Capture the cell that displays the provided text and extract its [X, Y] central coordinate. 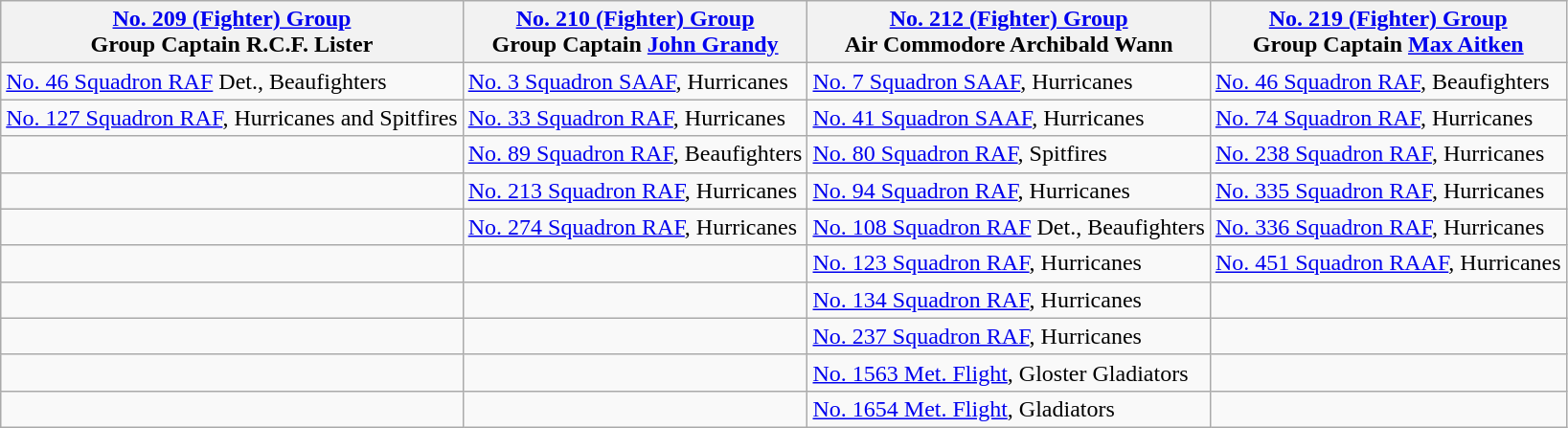
No. 89 Squadron RAF, Beaufighters [635, 154]
No. 237 Squadron RAF, Hurricanes [1009, 336]
No. 7 Squadron SAAF, Hurricanes [1009, 81]
No. 108 Squadron RAF Det., Beaufighters [1009, 227]
No. 219 (Fighter) Group Group Captain Max Aitken [1388, 33]
No. 1654 Met. Flight, Gladiators [1009, 409]
No. 46 Squadron RAF, Beaufighters [1388, 81]
No. 209 (Fighter) Group Group Captain R.C.F. Lister [232, 33]
No. 33 Squadron RAF, Hurricanes [635, 118]
No. 3 Squadron SAAF, Hurricanes [635, 81]
No. 74 Squadron RAF, Hurricanes [1388, 118]
No. 212 (Fighter) Group Air Commodore Archibald Wann [1009, 33]
No. 336 Squadron RAF, Hurricanes [1388, 227]
No. 94 Squadron RAF, Hurricanes [1009, 191]
No. 335 Squadron RAF, Hurricanes [1388, 191]
No. 134 Squadron RAF, Hurricanes [1009, 300]
No. 213 Squadron RAF, Hurricanes [635, 191]
No. 46 Squadron RAF Det., Beaufighters [232, 81]
No. 274 Squadron RAF, Hurricanes [635, 227]
No. 123 Squadron RAF, Hurricanes [1009, 263]
No. 451 Squadron RAAF, Hurricanes [1388, 263]
No. 238 Squadron RAF, Hurricanes [1388, 154]
No. 1563 Met. Flight, Gloster Gladiators [1009, 372]
No. 80 Squadron RAF, Spitfires [1009, 154]
No. 127 Squadron RAF, Hurricanes and Spitfires [232, 118]
No. 210 (Fighter) Group Group Captain John Grandy [635, 33]
No. 41 Squadron SAAF, Hurricanes [1009, 118]
